For the text-containing cell, return its midpoint in [x, y] coordinate format. 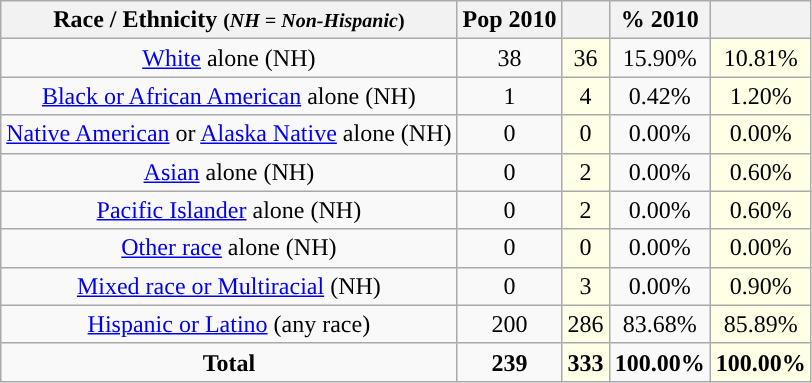
Pop 2010 [510, 20]
38 [510, 58]
% 2010 [660, 20]
Pacific Islander alone (NH) [229, 210]
83.68% [660, 324]
Hispanic or Latino (any race) [229, 324]
85.89% [760, 324]
Race / Ethnicity (NH = Non-Hispanic) [229, 20]
333 [586, 362]
Asian alone (NH) [229, 172]
0.42% [660, 96]
Total [229, 362]
15.90% [660, 58]
3 [586, 286]
10.81% [760, 58]
White alone (NH) [229, 58]
286 [586, 324]
200 [510, 324]
1 [510, 96]
239 [510, 362]
Black or African American alone (NH) [229, 96]
36 [586, 58]
0.90% [760, 286]
Mixed race or Multiracial (NH) [229, 286]
Native American or Alaska Native alone (NH) [229, 134]
Other race alone (NH) [229, 248]
4 [586, 96]
1.20% [760, 96]
